Provide the [X, Y] coordinate of the cell's center where the given text is located.  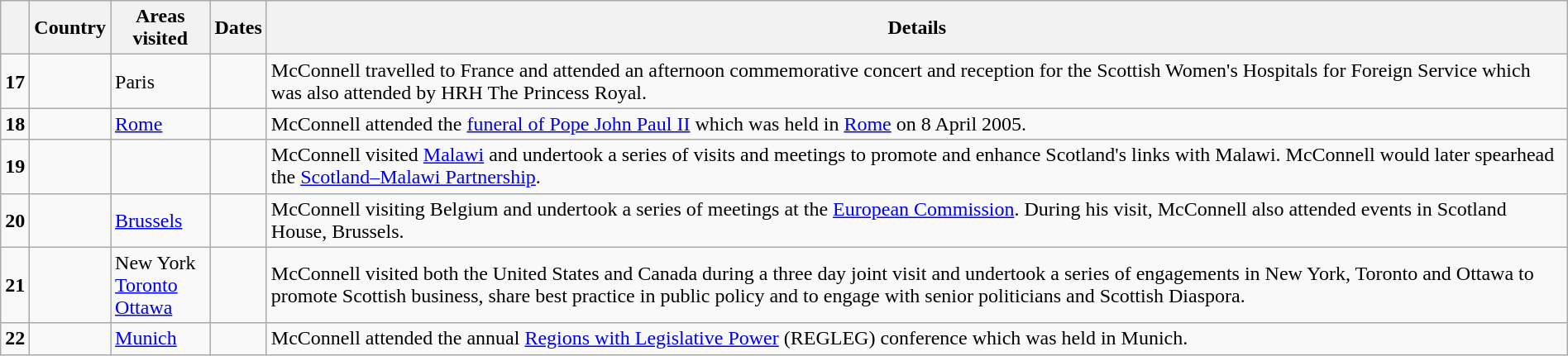
Rome [160, 124]
Paris [160, 81]
19 [15, 167]
17 [15, 81]
Munich [160, 339]
21 [15, 285]
Country [70, 28]
New York Toronto Ottawa [160, 285]
18 [15, 124]
Areas visited [160, 28]
Details [916, 28]
Dates [238, 28]
20 [15, 220]
22 [15, 339]
McConnell attended the funeral of Pope John Paul II which was held in Rome on 8 April 2005. [916, 124]
Brussels [160, 220]
McConnell attended the annual Regions with Legislative Power (REGLEG) conference which was held in Munich. [916, 339]
